Scan for the cell matching the given text and deliver its (x, y) coordinate at center. 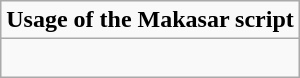
Usage of the Makasar script (150, 20)
